Find where the given text appears and provide that cell's center as [X, Y] coordinate. 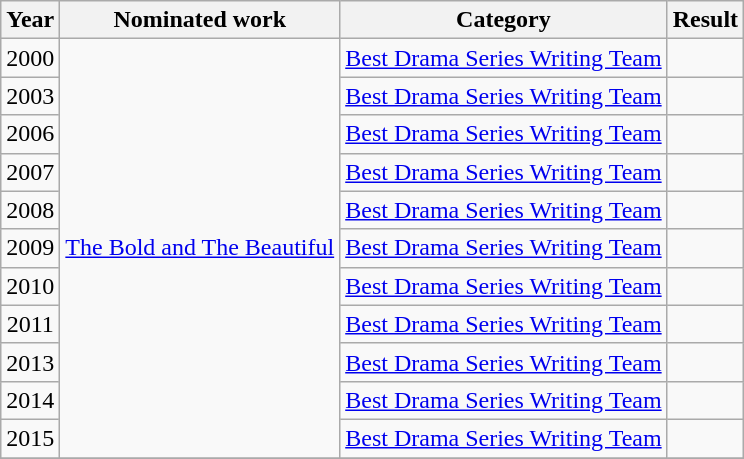
2013 [30, 362]
2015 [30, 438]
Category [504, 20]
2010 [30, 286]
The Bold and The Beautiful [200, 248]
2006 [30, 134]
2003 [30, 96]
Nominated work [200, 20]
2000 [30, 58]
2011 [30, 324]
Result [705, 20]
2007 [30, 172]
2009 [30, 248]
2014 [30, 400]
Year [30, 20]
2008 [30, 210]
